Extract the (x, y) coordinate from the center of the cell holding the provided text.  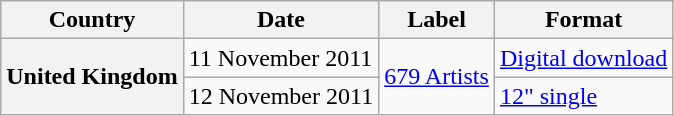
12" single (583, 96)
679 Artists (437, 77)
Label (437, 20)
Country (92, 20)
Format (583, 20)
12 November 2011 (280, 96)
11 November 2011 (280, 58)
Digital download (583, 58)
Date (280, 20)
United Kingdom (92, 77)
